From the cell containing the given text, extract its center point as (x, y) coordinate. 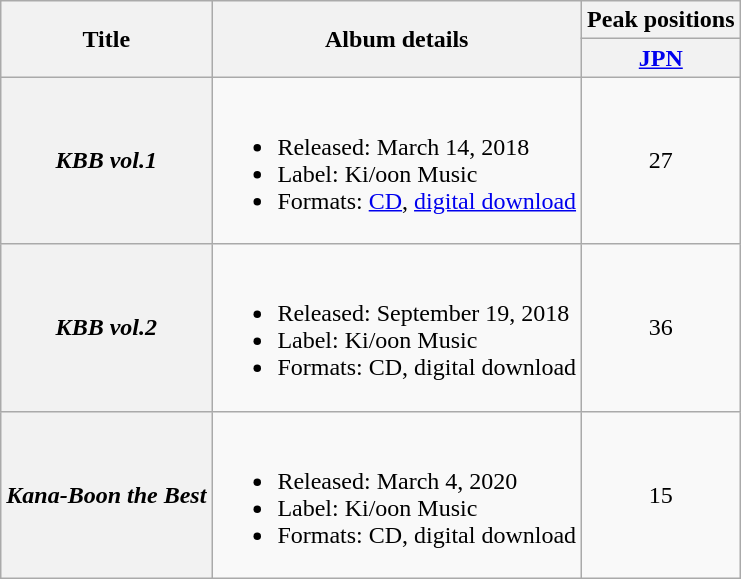
Album details (397, 39)
Kana-Boon the Best (106, 494)
36 (661, 328)
JPN (661, 58)
Peak positions (661, 20)
Released: September 19, 2018Label: Ki/oon MusicFormats: CD, digital download (397, 328)
Released: March 14, 2018Label: Ki/oon MusicFormats: CD, digital download (397, 160)
Released: March 4, 2020Label: Ki/oon MusicFormats: CD, digital download (397, 494)
KBB vol.1 (106, 160)
15 (661, 494)
Title (106, 39)
27 (661, 160)
KBB vol.2 (106, 328)
